Provide the (X, Y) coordinate of the cell's center where the given text is located.  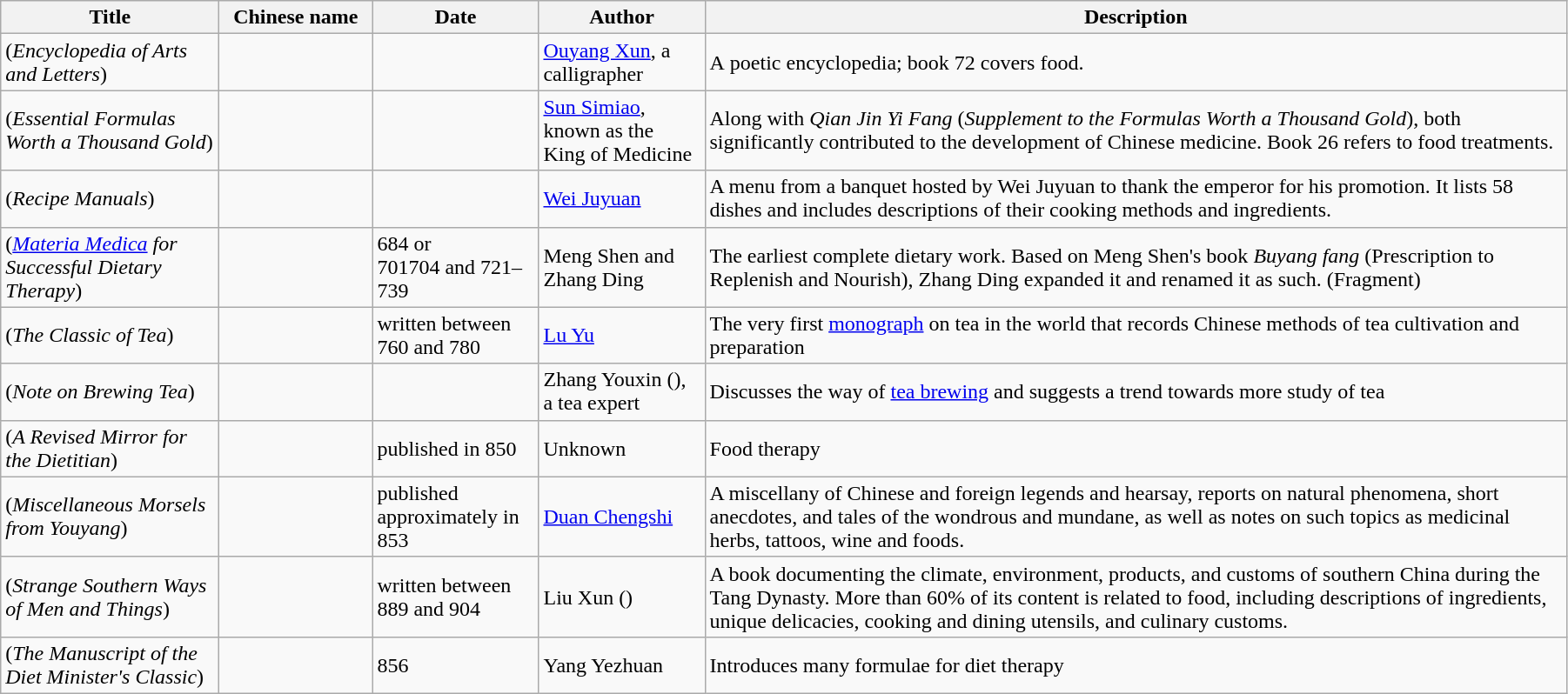
Discusses the way of tea brewing and suggests a trend towards more study of tea (1136, 391)
Zhang Youxin (), a tea expert (621, 391)
(Encyclopedia of Arts and Letters) (110, 63)
(A Revised Mirror for the Dietitian) (110, 449)
Unknown (621, 449)
Meng Shen and Zhang Ding (621, 267)
(Materia Medica for Successful Dietary Therapy) (110, 267)
(Essential Formulas Worth a Thousand Gold) (110, 130)
(Recipe Manuals) (110, 198)
(Strange Southern Ways of Men and Things) (110, 597)
written between 889 and 904 (456, 597)
published in 850 (456, 449)
856 (456, 664)
Sun Simiao, known as the King of Medicine (621, 130)
Ouyang Xun, a calligrapher (621, 63)
(The Manuscript of the Diet Minister's Classic) (110, 664)
Introduces many formulae for diet therapy (1136, 664)
Wei Juyuan (621, 198)
Title (110, 17)
published approximately in 853 (456, 517)
684 or701704 and 721–739 (456, 267)
Author (621, 17)
Duan Chengshi (621, 517)
Food therapy (1136, 449)
Yang Yezhuan (621, 664)
(Note on Brewing Tea) (110, 391)
Description (1136, 17)
(The Classic of Tea) (110, 336)
Chinese name (296, 17)
written between 760 and 780 (456, 336)
Liu Xun () (621, 597)
Lu Yu (621, 336)
Date (456, 17)
(Miscellaneous Morsels from Youyang) (110, 517)
The very first monograph on tea in the world that records Chinese methods of tea cultivation and preparation (1136, 336)
А poetic encyclopedia; book 72 covers food. (1136, 63)
